For the text-containing cell, return its midpoint in [X, Y] coordinate format. 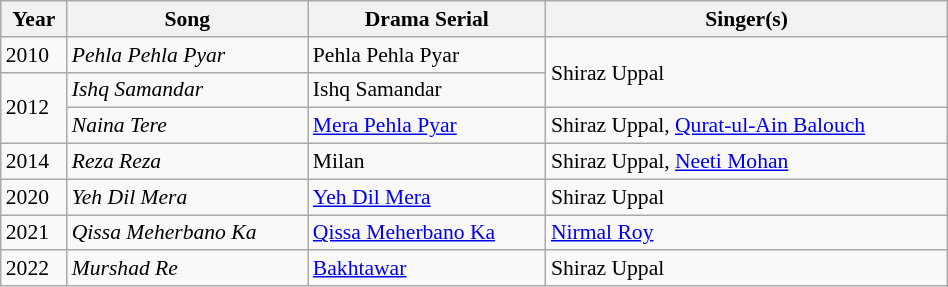
2010 [34, 55]
Drama Serial [427, 19]
Singer(s) [746, 19]
Nirmal Roy [746, 233]
Mera Pehla Pyar [427, 126]
Milan [427, 162]
2021 [34, 233]
Reza Reza [188, 162]
Bakhtawar [427, 269]
2022 [34, 269]
2014 [34, 162]
Year [34, 19]
Shiraz Uppal, Qurat-ul-Ain Balouch [746, 126]
Naina Tere [188, 126]
Murshad Re [188, 269]
2020 [34, 197]
2012 [34, 108]
Shiraz Uppal, Neeti Mohan [746, 162]
Song [188, 19]
